Return (X, Y) of the center of cell containing provided text 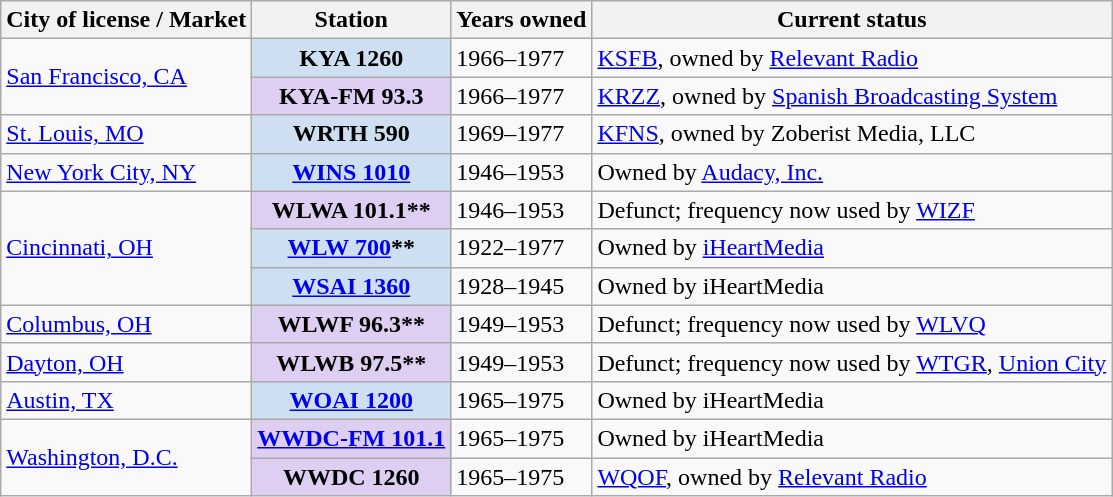
KSFB, owned by Relevant Radio (852, 58)
1922–1977 (522, 248)
Columbus, OH (126, 324)
1928–1945 (522, 286)
WOAI 1200 (352, 400)
Years owned (522, 20)
WLWF 96.3** (352, 324)
WSAI 1360 (352, 286)
KYA 1260 (352, 58)
New York City, NY (126, 172)
WWDC 1260 (352, 477)
KFNS, owned by Zoberist Media, LLC (852, 134)
Current status (852, 20)
1969–1977 (522, 134)
Washington, D.C. (126, 457)
Austin, TX (126, 400)
WWDC-FM 101.1 (352, 438)
Defunct; frequency now used by WTGR, Union City (852, 362)
San Francisco, CA (126, 77)
Station (352, 20)
WLW 700** (352, 248)
WRTH 590 (352, 134)
WLWA 101.1** (352, 210)
Cincinnati, OH (126, 248)
WLWB 97.5** (352, 362)
Defunct; frequency now used by WLVQ (852, 324)
WINS 1010 (352, 172)
KYA-FM 93.3 (352, 96)
Defunct; frequency now used by WIZF (852, 210)
KRZZ, owned by Spanish Broadcasting System (852, 96)
WQOF, owned by Relevant Radio (852, 477)
Owned by Audacy, Inc. (852, 172)
St. Louis, MO (126, 134)
Dayton, OH (126, 362)
City of license / Market (126, 20)
